Identify which cell holds the provided text, then report its (X, Y) central coordinate. 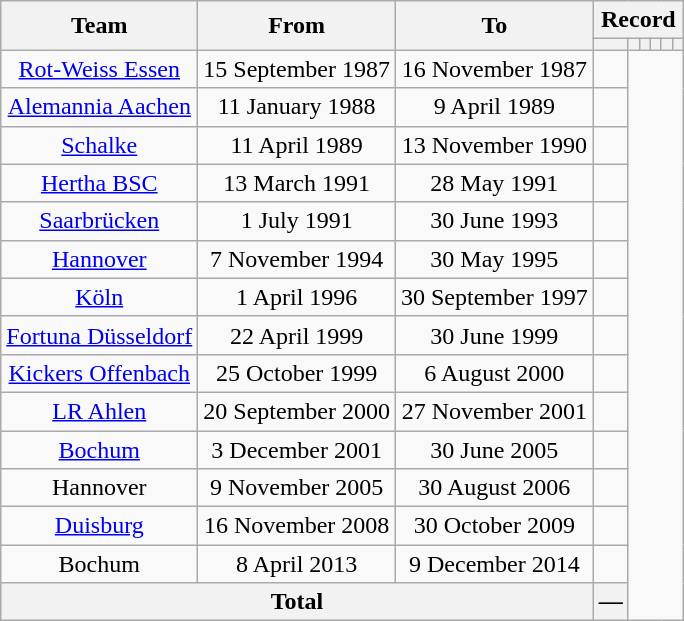
9 December 2014 (494, 564)
15 September 1987 (297, 69)
Team (100, 26)
Alemannia Aachen (100, 107)
Köln (100, 297)
Hertha BSC (100, 183)
25 October 1999 (297, 373)
3 December 2001 (297, 449)
30 June 2005 (494, 449)
16 November 1987 (494, 69)
30 May 1995 (494, 259)
Kickers Offenbach (100, 373)
11 January 1988 (297, 107)
1 July 1991 (297, 221)
22 April 1999 (297, 335)
Record (638, 20)
LR Ahlen (100, 411)
30 June 1999 (494, 335)
6 August 2000 (494, 373)
30 September 1997 (494, 297)
Duisburg (100, 526)
Rot-Weiss Essen (100, 69)
20 September 2000 (297, 411)
Schalke (100, 145)
Saarbrücken (100, 221)
8 April 2013 (297, 564)
30 June 1993 (494, 221)
16 November 2008 (297, 526)
13 November 1990 (494, 145)
11 April 1989 (297, 145)
Total (297, 602)
30 October 2009 (494, 526)
1 April 1996 (297, 297)
27 November 2001 (494, 411)
Fortuna Düsseldorf (100, 335)
From (297, 26)
13 March 1991 (297, 183)
To (494, 26)
9 November 2005 (297, 488)
9 April 1989 (494, 107)
28 May 1991 (494, 183)
— (610, 602)
7 November 1994 (297, 259)
30 August 2006 (494, 488)
